Scan for the cell matching the given text and deliver its (X, Y) coordinate at center. 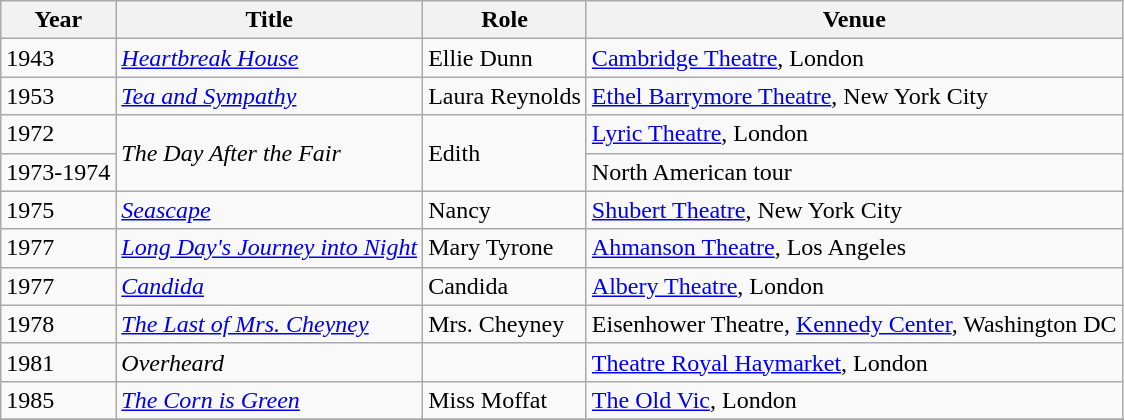
1975 (58, 210)
Mrs. Cheyney (505, 324)
Venue (854, 20)
Ellie Dunn (505, 58)
1978 (58, 324)
1943 (58, 58)
Overheard (270, 362)
Seascape (270, 210)
Edith (505, 153)
North American tour (854, 172)
Heartbreak House (270, 58)
Eisenhower Theatre, Kennedy Center, Washington DC (854, 324)
The Day After the Fair (270, 153)
Miss Moffat (505, 400)
1953 (58, 96)
The Corn is Green (270, 400)
1981 (58, 362)
1972 (58, 134)
1985 (58, 400)
Year (58, 20)
Cambridge Theatre, London (854, 58)
Theatre Royal Haymarket, London (854, 362)
Nancy (505, 210)
Tea and Sympathy (270, 96)
Ahmanson Theatre, Los Angeles (854, 248)
Role (505, 20)
Albery Theatre, London (854, 286)
Laura Reynolds (505, 96)
The Last of Mrs. Cheyney (270, 324)
Shubert Theatre, New York City (854, 210)
Title (270, 20)
Long Day's Journey into Night (270, 248)
The Old Vic, London (854, 400)
Ethel Barrymore Theatre, New York City (854, 96)
Mary Tyrone (505, 248)
1973-1974 (58, 172)
Lyric Theatre, London (854, 134)
